Return [x, y] of the center of cell containing provided text 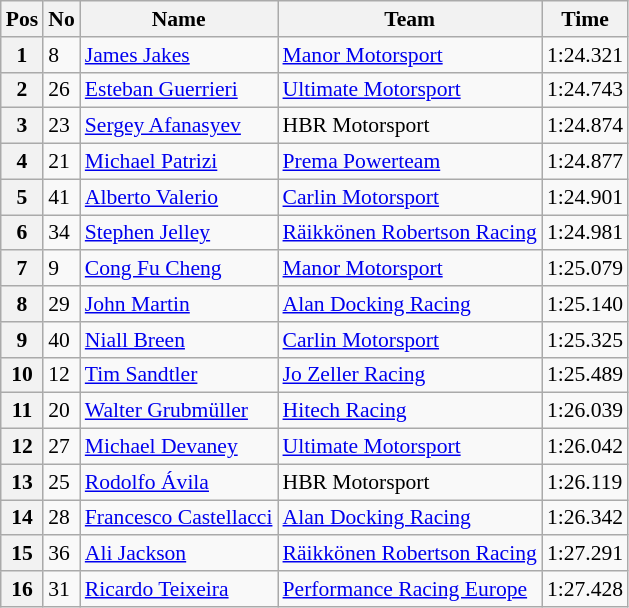
Ricardo Teixeira [179, 589]
Cong Fu Cheng [179, 269]
31 [62, 589]
1:25.079 [585, 269]
13 [22, 482]
29 [62, 304]
23 [62, 126]
James Jakes [179, 55]
Rodolfo Ávila [179, 482]
5 [22, 197]
1:25.140 [585, 304]
Niall Breen [179, 340]
11 [22, 411]
Tim Sandtler [179, 375]
1:26.342 [585, 518]
Time [585, 19]
Pos [22, 19]
Prema Powerteam [410, 162]
26 [62, 90]
6 [22, 233]
Ali Jackson [179, 554]
Walter Grubmüller [179, 411]
10 [22, 375]
John Martin [179, 304]
41 [62, 197]
1:26.042 [585, 447]
Sergey Afanasyev [179, 126]
Francesco Castellacci [179, 518]
1:25.325 [585, 340]
1:27.428 [585, 589]
20 [62, 411]
Team [410, 19]
28 [62, 518]
21 [62, 162]
34 [62, 233]
1:26.039 [585, 411]
Esteban Guerrieri [179, 90]
1:24.743 [585, 90]
1:27.291 [585, 554]
14 [22, 518]
2 [22, 90]
25 [62, 482]
Michael Devaney [179, 447]
Performance Racing Europe [410, 589]
Alberto Valerio [179, 197]
27 [62, 447]
4 [22, 162]
Jo Zeller Racing [410, 375]
1:24.874 [585, 126]
1:24.981 [585, 233]
16 [22, 589]
Name [179, 19]
No [62, 19]
1:24.877 [585, 162]
36 [62, 554]
40 [62, 340]
7 [22, 269]
1:25.489 [585, 375]
1 [22, 55]
15 [22, 554]
Michael Patrizi [179, 162]
Hitech Racing [410, 411]
3 [22, 126]
Stephen Jelley [179, 233]
1:24.901 [585, 197]
1:24.321 [585, 55]
1:26.119 [585, 482]
